Find where the given text appears and provide that cell's center as [x, y] coordinate. 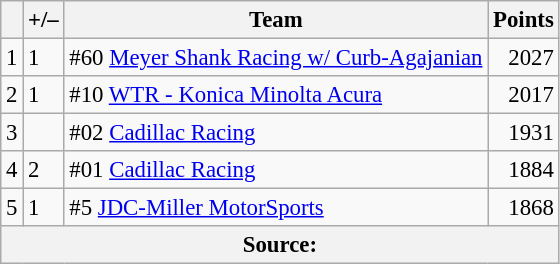
+/– [44, 20]
#02 Cadillac Racing [276, 133]
#01 Cadillac Racing [276, 170]
3 [12, 133]
2027 [524, 58]
1931 [524, 133]
1868 [524, 208]
Team [276, 20]
2017 [524, 95]
4 [12, 170]
Points [524, 20]
5 [12, 208]
#10 WTR - Konica Minolta Acura [276, 95]
#5 JDC-Miller MotorSports [276, 208]
Source: [280, 245]
#60 Meyer Shank Racing w/ Curb-Agajanian [276, 58]
1884 [524, 170]
